Search for the cell housing the specified text and yield its (x, y) center coordinate. 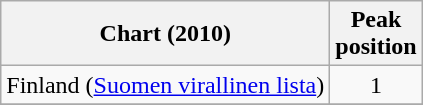
Chart (2010) (166, 34)
Finland (Suomen virallinen lista) (166, 85)
1 (376, 85)
Peakposition (376, 34)
